Scan for the cell matching the given text and deliver its (X, Y) coordinate at center. 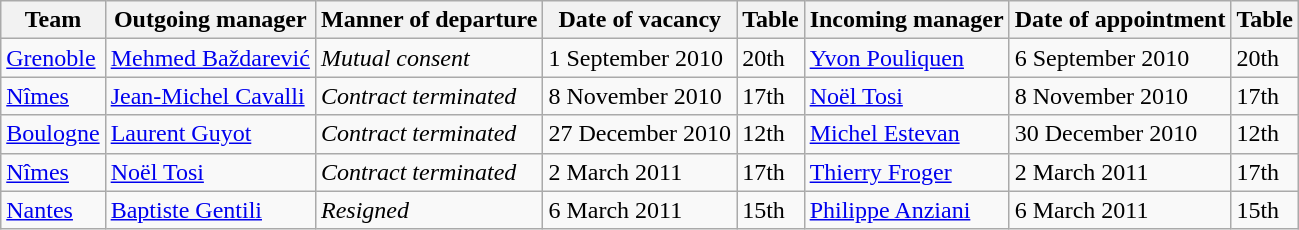
Michel Estevan (906, 134)
Outgoing manager (210, 20)
Team (53, 20)
Manner of departure (428, 20)
Jean-Michel Cavalli (210, 96)
Nantes (53, 210)
Laurent Guyot (210, 134)
Thierry Froger (906, 172)
Philippe Anziani (906, 210)
Boulogne (53, 134)
6 September 2010 (1120, 58)
27 December 2010 (640, 134)
Incoming manager (906, 20)
30 December 2010 (1120, 134)
Mehmed Baždarević (210, 58)
1 September 2010 (640, 58)
Yvon Pouliquen (906, 58)
Grenoble (53, 58)
Date of appointment (1120, 20)
Resigned (428, 210)
Mutual consent (428, 58)
Date of vacancy (640, 20)
Baptiste Gentili (210, 210)
